Locate the cell with the specified text and output its [X, Y] center coordinate. 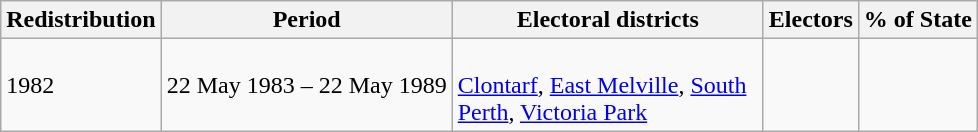
1982 [81, 85]
Clontarf, East Melville, South Perth, Victoria Park [608, 85]
% of State [918, 20]
22 May 1983 – 22 May 1989 [306, 85]
Electoral districts [608, 20]
Period [306, 20]
Redistribution [81, 20]
Electors [810, 20]
